Detect which cell encompasses the target text, then output its (X, Y) center coordinate. 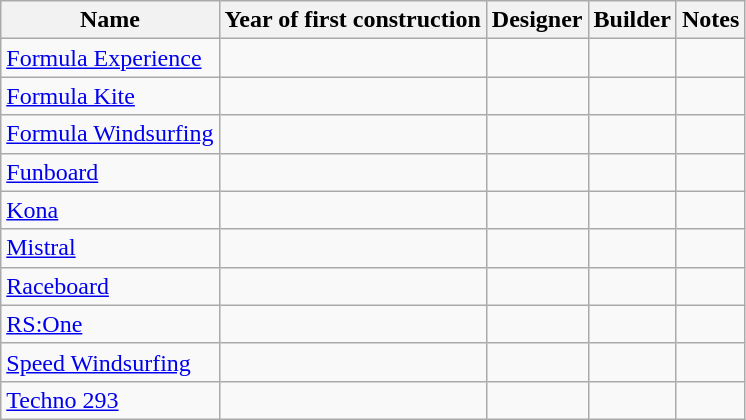
RS:One (110, 324)
Mistral (110, 248)
Designer (537, 20)
Name (110, 20)
Notes (710, 20)
Formula Experience (110, 58)
Techno 293 (110, 400)
Builder (632, 20)
Formula Kite (110, 96)
Kona (110, 210)
Year of first construction (352, 20)
Speed Windsurfing (110, 362)
Funboard (110, 172)
Raceboard (110, 286)
Formula Windsurfing (110, 134)
